Determine the (X, Y) coordinate at the center of the cell enclosing the given text.  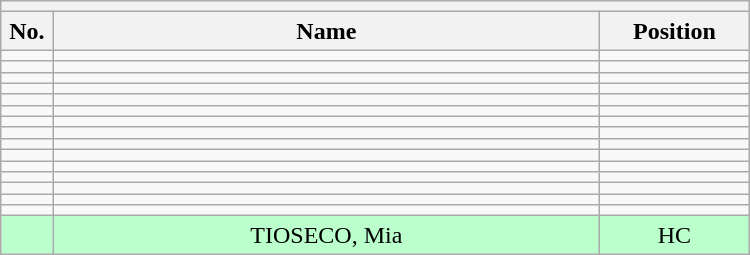
No. (27, 31)
TIOSECO, Mia (326, 235)
Name (326, 31)
Position (675, 31)
HC (675, 235)
